Return the [X, Y] coordinate for the center point of the cell that contains the specified text.  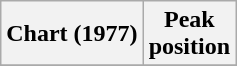
Chart (1977) [72, 34]
Peakposition [189, 34]
